Output the (X, Y) coordinate of the center of the cell containing the given text.  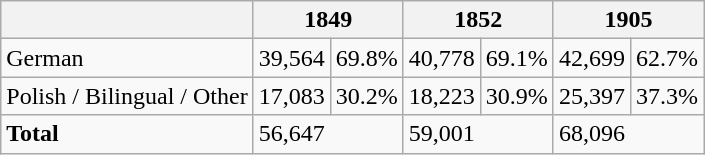
62.7% (666, 58)
1905 (628, 20)
Polish / Bilingual / Other (127, 96)
25,397 (592, 96)
69.1% (516, 58)
42,699 (592, 58)
56,647 (328, 134)
37.3% (666, 96)
40,778 (442, 58)
German (127, 58)
1849 (328, 20)
30.9% (516, 96)
Total (127, 134)
1852 (478, 20)
39,564 (292, 58)
59,001 (478, 134)
17,083 (292, 96)
68,096 (628, 134)
69.8% (366, 58)
18,223 (442, 96)
30.2% (366, 96)
